Provide the [X, Y] coordinate of the cell's center where the given text is located.  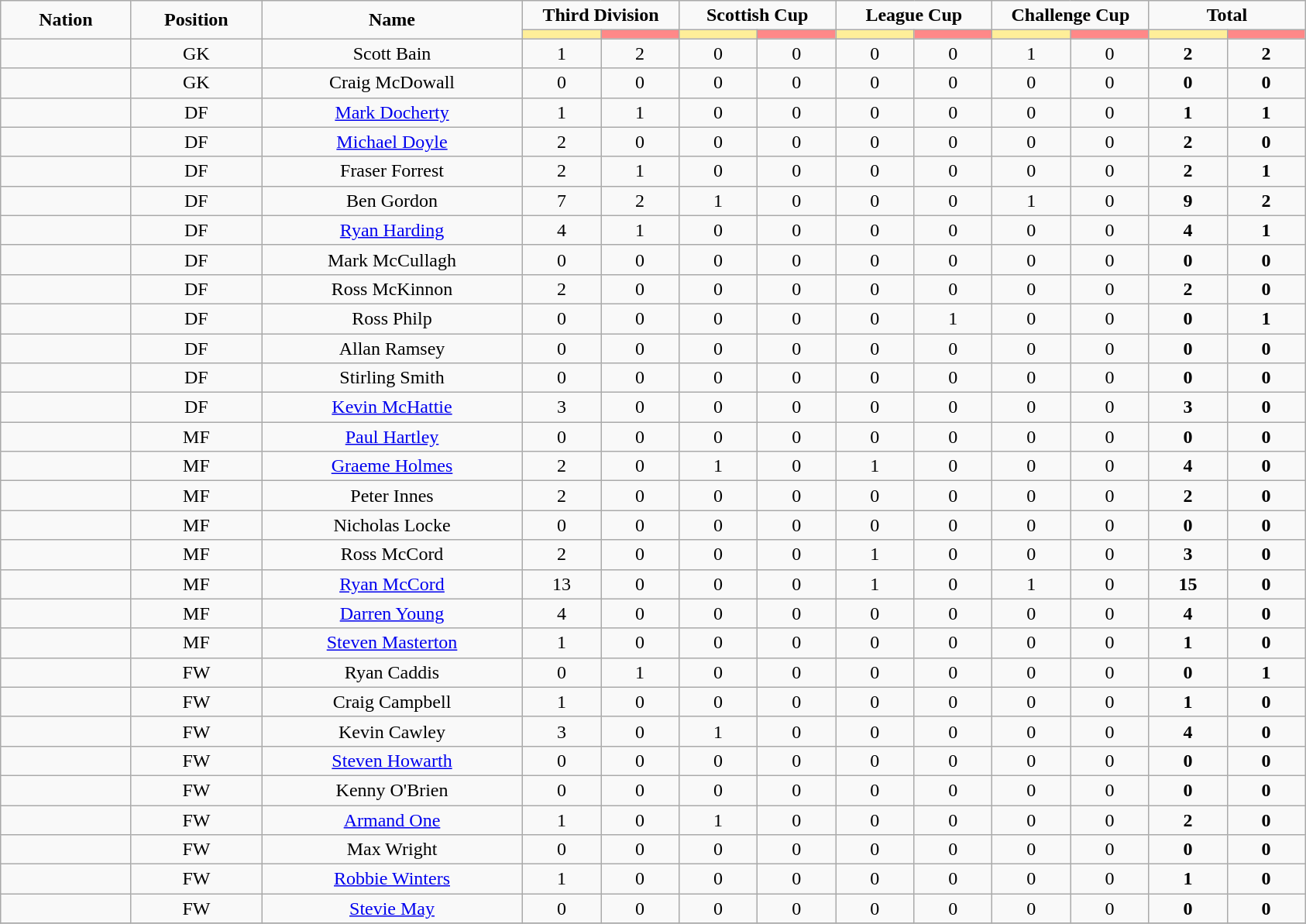
Graeme Holmes [392, 466]
Mark Docherty [392, 112]
Allan Ramsey [392, 348]
Scott Bain [392, 53]
Stevie May [392, 909]
9 [1188, 201]
Ryan Caddis [392, 672]
Darren Young [392, 613]
Nation [66, 20]
7 [561, 201]
Paul Hartley [392, 437]
15 [1188, 584]
Ben Gordon [392, 201]
Steven Howarth [392, 761]
Kenny O'Brien [392, 790]
Robbie Winters [392, 879]
Ross Philp [392, 318]
Craig McDowall [392, 83]
Ryan Harding [392, 230]
Ryan McCord [392, 584]
Name [392, 20]
Scottish Cup [758, 15]
Ross McKinnon [392, 289]
Max Wright [392, 850]
Kevin McHattie [392, 407]
13 [561, 584]
Ross McCord [392, 555]
Position [196, 20]
Mark McCullagh [392, 259]
Armand One [392, 820]
Kevin Cawley [392, 731]
Fraser Forrest [392, 171]
Nicholas Locke [392, 525]
Peter Innes [392, 496]
League Cup [914, 15]
Third Division [600, 15]
Stirling Smith [392, 378]
Michael Doyle [392, 142]
Craig Campbell [392, 702]
Challenge Cup [1071, 15]
Total [1227, 15]
Steven Masterton [392, 643]
